Return [X, Y] of the center of cell containing provided text 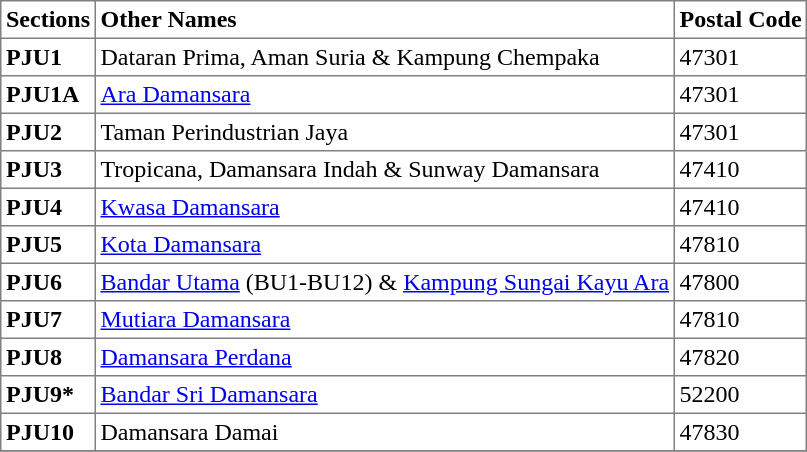
Damansara Damai [384, 432]
Kwasa Damansara [384, 207]
PJU9* [48, 395]
PJU8 [48, 357]
Other Names [384, 20]
52200 [740, 395]
PJU5 [48, 245]
PJU10 [48, 432]
47830 [740, 432]
Dataran Prima, Aman Suria & Kampung Chempaka [384, 57]
Mutiara Damansara [384, 320]
PJU1A [48, 95]
Kota Damansara [384, 245]
PJU3 [48, 170]
PJU1 [48, 57]
Sections [48, 20]
Postal Code [740, 20]
Damansara Perdana [384, 357]
Tropicana, Damansara Indah & Sunway Damansara [384, 170]
47800 [740, 282]
PJU6 [48, 282]
PJU2 [48, 132]
47820 [740, 357]
Bandar Utama (BU1-BU12) & Kampung Sungai Kayu Ara [384, 282]
PJU4 [48, 207]
Bandar Sri Damansara [384, 395]
Ara Damansara [384, 95]
Taman Perindustrian Jaya [384, 132]
PJU7 [48, 320]
